Locate the cell with the specified text and output its [X, Y] center coordinate. 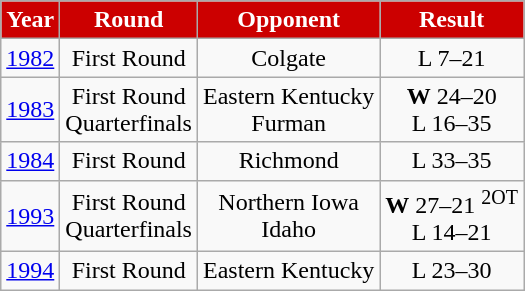
1983 [30, 110]
L 7–21 [452, 58]
Eastern Kentucky [288, 271]
W 24–20L 16–35 [452, 110]
Opponent [288, 20]
Eastern KentuckyFurman [288, 110]
Round [129, 20]
Result [452, 20]
L 23–30 [452, 271]
Northern IowaIdaho [288, 216]
1994 [30, 271]
W 27–21 2OTL 14–21 [452, 216]
Year [30, 20]
1982 [30, 58]
1984 [30, 161]
Richmond [288, 161]
1993 [30, 216]
L 33–35 [452, 161]
Colgate [288, 58]
